Locate the cell with the specified text and output its [X, Y] center coordinate. 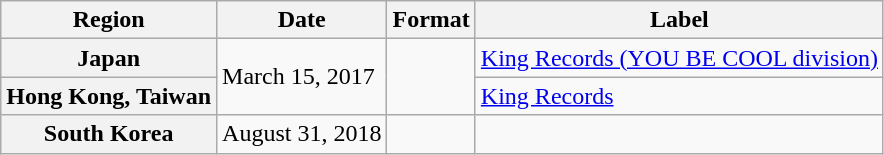
King Records (YOU BE COOL division) [679, 58]
South Korea [109, 134]
March 15, 2017 [302, 77]
Japan [109, 58]
Label [679, 20]
Date [302, 20]
August 31, 2018 [302, 134]
Region [109, 20]
King Records [679, 96]
Hong Kong, Taiwan [109, 96]
Format [431, 20]
